Return [x, y] of the center of cell containing provided text 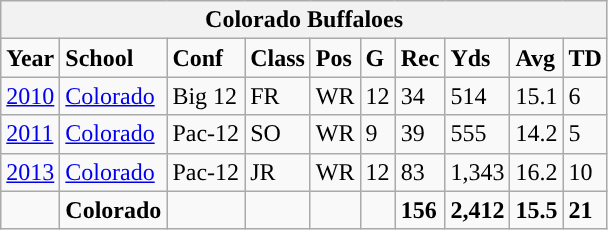
21 [585, 210]
16.2 [536, 172]
6 [585, 96]
14.2 [536, 134]
1,343 [478, 172]
Year [30, 58]
School [114, 58]
2,412 [478, 210]
15.1 [536, 96]
2011 [30, 134]
83 [420, 172]
2013 [30, 172]
156 [420, 210]
2010 [30, 96]
555 [478, 134]
15.5 [536, 210]
Rec [420, 58]
5 [585, 134]
Colorado Buffaloes [304, 20]
JR [278, 172]
10 [585, 172]
34 [420, 96]
Class [278, 58]
SO [278, 134]
514 [478, 96]
Conf [206, 58]
G [378, 58]
9 [378, 134]
39 [420, 134]
Yds [478, 58]
Avg [536, 58]
Pos [335, 58]
FR [278, 96]
Big 12 [206, 96]
TD [585, 58]
